Pinpoint the cell where the given text exists, returning its [X, Y] midpoint coordinate. 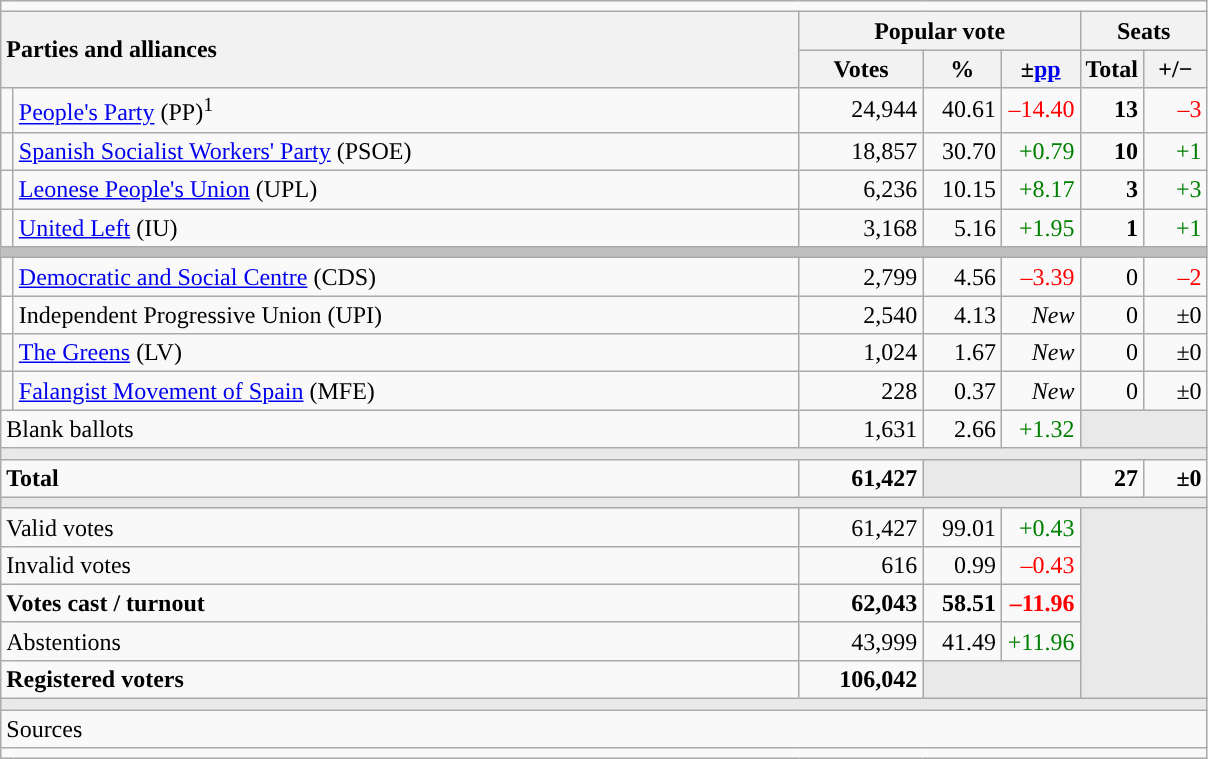
+3 [1176, 190]
Democratic and Social Centre (CDS) [406, 277]
2,799 [861, 277]
2,540 [861, 315]
99.01 [962, 527]
1,631 [861, 429]
10 [1112, 151]
0.99 [962, 565]
Popular vote [940, 31]
Independent Progressive Union (UPI) [406, 315]
4.13 [962, 315]
Parties and alliances [400, 50]
Falangist Movement of Spain (MFE) [406, 391]
3 [1112, 190]
Seats [1144, 31]
4.56 [962, 277]
10.15 [962, 190]
43,999 [861, 641]
Blank ballots [400, 429]
18,857 [861, 151]
+1.32 [1040, 429]
40.61 [962, 110]
106,042 [861, 679]
The Greens (LV) [406, 353]
Abstentions [400, 641]
30.70 [962, 151]
0.37 [962, 391]
+11.96 [1040, 641]
5.16 [962, 228]
% [962, 69]
Votes [861, 69]
3,168 [861, 228]
616 [861, 565]
13 [1112, 110]
1.67 [962, 353]
1,024 [861, 353]
Valid votes [400, 527]
Spanish Socialist Workers' Party (PSOE) [406, 151]
27 [1112, 478]
58.51 [962, 603]
–3.39 [1040, 277]
–0.43 [1040, 565]
2.66 [962, 429]
–3 [1176, 110]
6,236 [861, 190]
–2 [1176, 277]
Sources [604, 729]
62,043 [861, 603]
228 [861, 391]
±pp [1040, 69]
Invalid votes [400, 565]
+0.43 [1040, 527]
1 [1112, 228]
United Left (IU) [406, 228]
41.49 [962, 641]
–11.96 [1040, 603]
Leonese People's Union (UPL) [406, 190]
People's Party (PP)1 [406, 110]
+1.95 [1040, 228]
Votes cast / turnout [400, 603]
+/− [1176, 69]
–14.40 [1040, 110]
Registered voters [400, 679]
24,944 [861, 110]
+8.17 [1040, 190]
+0.79 [1040, 151]
